Detect which cell encompasses the target text, then output its [X, Y] center coordinate. 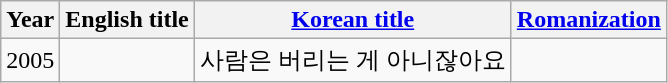
English title [127, 20]
사람은 버리는 게 아니잖아요 [352, 60]
2005 [30, 60]
Romanization [588, 20]
Korean title [352, 20]
Year [30, 20]
